For the text-containing cell, return its midpoint in (x, y) coordinate format. 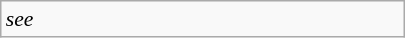
see (203, 19)
